Return [x, y] of the center of cell containing provided text 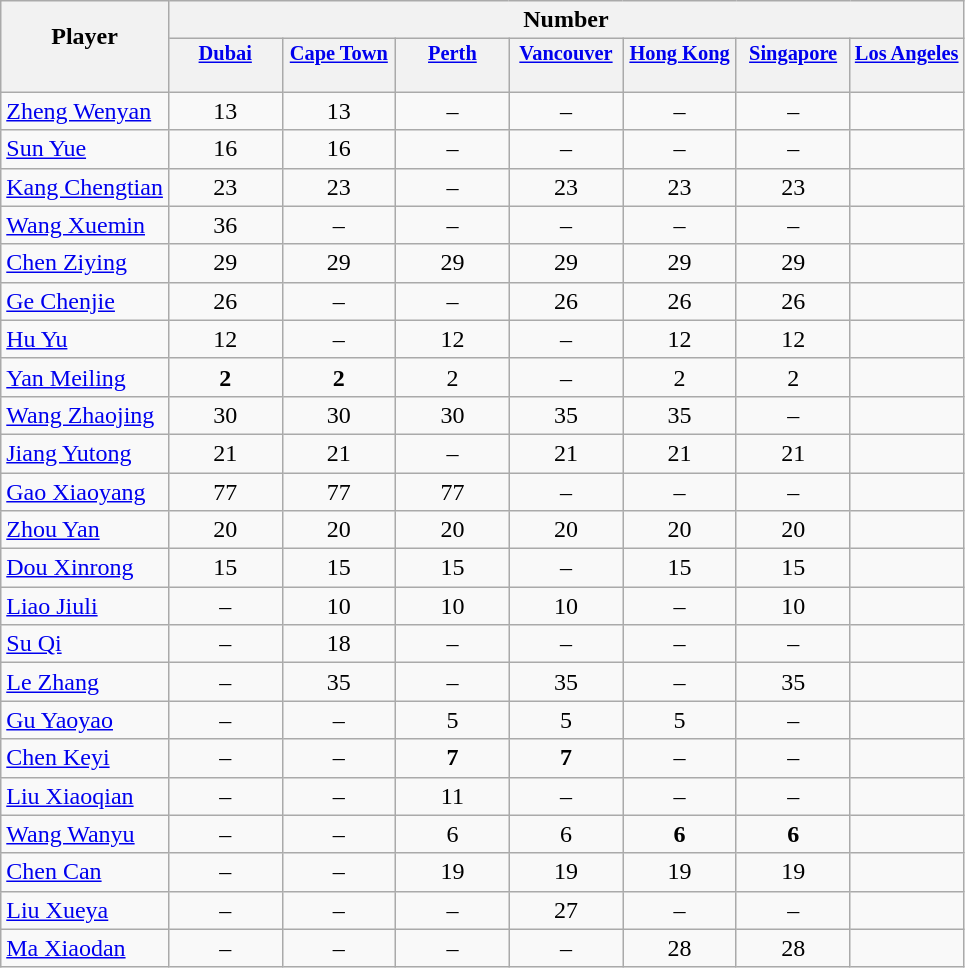
Hu Yu [85, 339]
Su Qi [85, 644]
Liu Xueya [85, 910]
Number [566, 20]
Kang Chengtian [85, 187]
Perth [453, 54]
Wang Zhaojing [85, 415]
Ge Chenjie [85, 301]
Gu Yaoyao [85, 720]
Zhou Yan [85, 530]
Le Zhang [85, 682]
Zheng Wenyan [85, 111]
11 [453, 796]
36 [225, 225]
Cape Town [339, 54]
Yan Meiling [85, 377]
Los Angeles [907, 54]
Wang Wanyu [85, 834]
Gao Xiaoyang [85, 491]
Ma Xiaodan [85, 948]
18 [339, 644]
Chen Ziying [85, 263]
Liao Jiuli [85, 606]
Vancouver [566, 54]
Sun Yue [85, 149]
Player [85, 36]
Singapore [793, 54]
Hong Kong [680, 54]
Jiang Yutong [85, 453]
Dubai [225, 54]
27 [566, 910]
Wang Xuemin [85, 225]
Dou Xinrong [85, 568]
Chen Keyi [85, 758]
Chen Can [85, 872]
Liu Xiaoqian [85, 796]
